Output the [X, Y] coordinate of the center of the cell containing the given text.  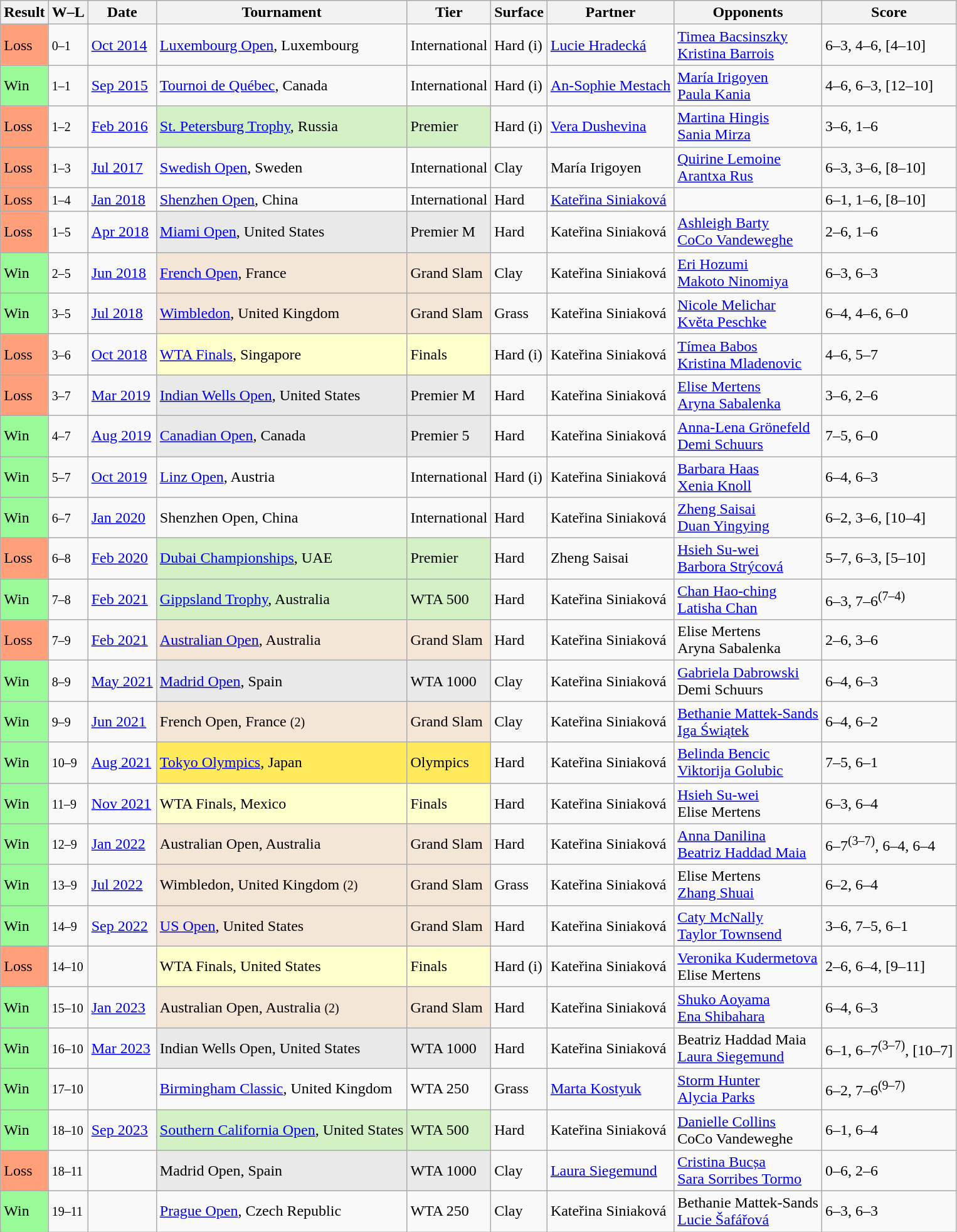
7–9 [68, 640]
WTA Finals, Singapore [282, 354]
6–1, 6–4 [889, 1129]
Jun 2018 [122, 272]
Marta Kostyuk [610, 1089]
Jul 2018 [122, 314]
6–7(3–7), 6–4, 6–4 [889, 844]
Jul 2017 [122, 167]
Storm Hunter Alycia Parks [748, 1089]
7–5, 6–1 [889, 763]
Tournament [282, 13]
Zheng Saisai Duan Yingying [748, 518]
An-Sophie Mestach [610, 85]
Sep 2023 [122, 1129]
12–9 [68, 844]
Surface [519, 13]
Linz Open, Austria [282, 477]
Result [24, 13]
Sep 2022 [122, 926]
Wimbledon, United Kingdom (2) [282, 884]
Hsieh Su-wei Barbora Strýcová [748, 558]
0–6, 2–6 [889, 1171]
WTA Finals, United States [282, 966]
Oct 2019 [122, 477]
5–7, 6–3, [5–10] [889, 558]
Elise Mertens Zhang Shuai [748, 884]
Apr 2018 [122, 232]
French Open, France [282, 272]
W–L [68, 13]
WTA Finals, Mexico [282, 803]
Gippsland Trophy, Australia [282, 600]
1–2 [68, 127]
8–9 [68, 681]
16–10 [68, 1048]
2–6, 6–4, [9–11] [889, 966]
18–10 [68, 1129]
7–8 [68, 600]
1–3 [68, 167]
Sep 2015 [122, 85]
6–4, 6–2 [889, 721]
2–6, 1–6 [889, 232]
1–5 [68, 232]
6–7 [68, 518]
Dubai Championships, UAE [282, 558]
María Irigoyen [610, 167]
Jul 2022 [122, 884]
Swedish Open, Sweden [282, 167]
Tímea Babos Kristina Mladenovic [748, 354]
13–9 [68, 884]
Aug 2019 [122, 435]
Prague Open, Czech Republic [282, 1212]
6–3, 6–4 [889, 803]
Cristina Bucșa Sara Sorribes Tormo [748, 1171]
Bethanie Mattek-Sands Iga Świątek [748, 721]
Miami Open, United States [282, 232]
14–10 [68, 966]
Lucie Hradecká [610, 45]
3–6 [68, 354]
María Irigoyen Paula Kania [748, 85]
Feb 2016 [122, 127]
6–3, 7–6(7–4) [889, 600]
Date [122, 13]
Jan 2018 [122, 199]
18–11 [68, 1171]
6–1, 6–7(3–7), [10–7] [889, 1048]
3–7 [68, 395]
1–4 [68, 199]
Aug 2021 [122, 763]
6–4, 4–6, 6–0 [889, 314]
3–6, 2–6 [889, 395]
Tier [449, 13]
6–2, 7–6(9–7) [889, 1089]
Caty McNally Taylor Townsend [748, 926]
Opponents [748, 13]
Mar 2023 [122, 1048]
3–6, 7–5, 6–1 [889, 926]
Laura Siegemund [610, 1171]
Chan Hao-ching Latisha Chan [748, 600]
Luxembourg Open, Luxembourg [282, 45]
19–11 [68, 1212]
Vera Dushevina [610, 127]
2–5 [68, 272]
10–9 [68, 763]
Quirine Lemoine Arantxa Rus [748, 167]
Tokyo Olympics, Japan [282, 763]
Belinda Bencic Viktorija Golubic [748, 763]
11–9 [68, 803]
6–1, 1–6, [8–10] [889, 199]
17–10 [68, 1089]
15–10 [68, 1007]
Veronika Kudermetova Elise Mertens [748, 966]
Jan 2023 [122, 1007]
4–7 [68, 435]
Southern California Open, United States [282, 1129]
14–9 [68, 926]
Jun 2021 [122, 721]
9–9 [68, 721]
6–3, 3–6, [8–10] [889, 167]
Mar 2019 [122, 395]
Timea Bacsinszky Kristina Barrois [748, 45]
5–7 [68, 477]
Jan 2020 [122, 518]
Nov 2021 [122, 803]
Oct 2018 [122, 354]
Nicole Melichar Květa Peschke [748, 314]
Tournoi de Québec, Canada [282, 85]
6–8 [68, 558]
Feb 2020 [122, 558]
Olympics [449, 763]
2–6, 3–6 [889, 640]
Canadian Open, Canada [282, 435]
6–3, 4–6, [4–10] [889, 45]
4–6, 6–3, [12–10] [889, 85]
3–6, 1–6 [889, 127]
0–1 [68, 45]
Partner [610, 13]
Ashleigh Barty CoCo Vandeweghe [748, 232]
Gabriela Dabrowski Demi Schuurs [748, 681]
Anna-Lena Grönefeld Demi Schuurs [748, 435]
6–2, 6–4 [889, 884]
Wimbledon, United Kingdom [282, 314]
7–5, 6–0 [889, 435]
6–2, 3–6, [10–4] [889, 518]
1–1 [68, 85]
Australian Open, Australia (2) [282, 1007]
St. Petersburg Trophy, Russia [282, 127]
Eri Hozumi Makoto Ninomiya [748, 272]
Danielle Collins CoCo Vandeweghe [748, 1129]
French Open, France (2) [282, 721]
May 2021 [122, 681]
Zheng Saisai [610, 558]
Shuko Aoyama Ena Shibahara [748, 1007]
US Open, United States [282, 926]
Beatriz Haddad Maia Laura Siegemund [748, 1048]
Bethanie Mattek-Sands Lucie Šafářová [748, 1212]
Martina Hingis Sania Mirza [748, 127]
3–5 [68, 314]
Score [889, 13]
Premier 5 [449, 435]
Hsieh Su-wei Elise Mertens [748, 803]
4–6, 5–7 [889, 354]
Anna Danilina Beatriz Haddad Maia [748, 844]
Oct 2014 [122, 45]
Jan 2022 [122, 844]
Barbara Haas Xenia Knoll [748, 477]
Birmingham Classic, United Kingdom [282, 1089]
